Return (x, y) of the center of cell containing provided text 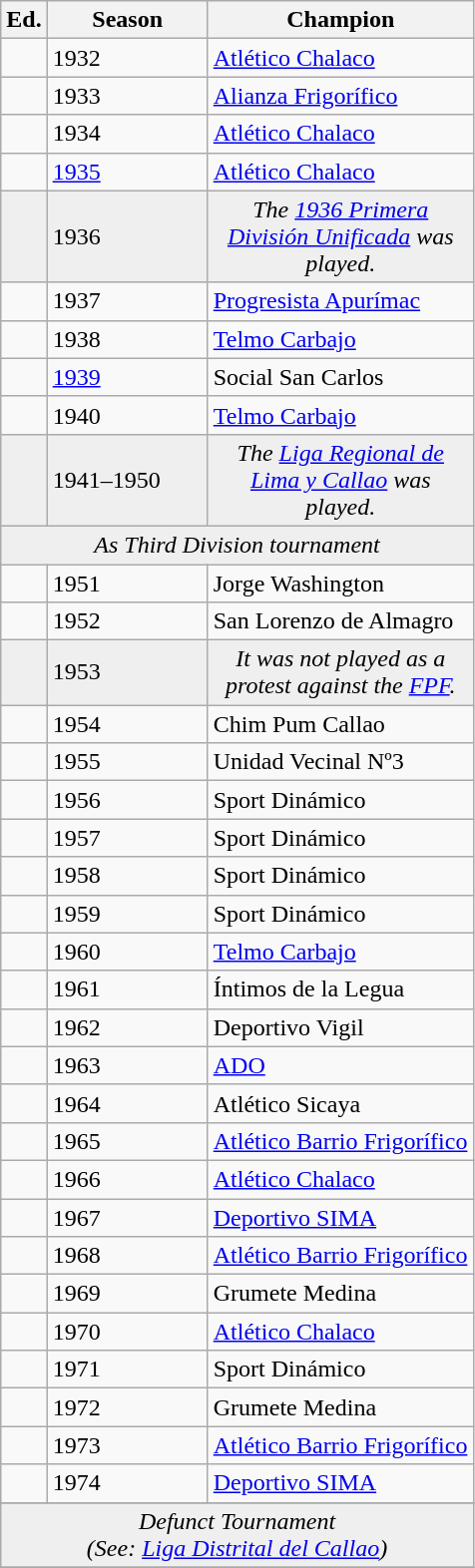
1969 (128, 1294)
Alianza Frigorífico (340, 96)
1936 (128, 236)
1963 (128, 1065)
1968 (128, 1256)
Social San Carlos (340, 377)
1951 (128, 584)
1956 (128, 800)
The 1936 Primera División Unificada was played. (340, 236)
Jorge Washington (340, 584)
1967 (128, 1218)
1958 (128, 876)
1961 (128, 989)
1955 (128, 762)
1937 (128, 301)
Íntimos de la Legua (340, 989)
Defunct Tournament(See: Liga Distrital del Callao) (237, 1534)
1964 (128, 1103)
1971 (128, 1370)
Deportivo Vigil (340, 1027)
1940 (128, 415)
1932 (128, 58)
1952 (128, 621)
San Lorenzo de Almagro (340, 621)
1959 (128, 914)
Season (128, 20)
Chim Pum Callao (340, 724)
Atlético Sicaya (340, 1103)
1935 (128, 172)
1972 (128, 1407)
Ed. (24, 20)
1970 (128, 1332)
1939 (128, 377)
1941–1950 (128, 480)
Progresista Apurímac (340, 301)
1966 (128, 1179)
1933 (128, 96)
1973 (128, 1445)
ADO (340, 1065)
1974 (128, 1483)
1934 (128, 134)
1938 (128, 339)
The Liga Regional de Lima y Callao was played. (340, 480)
1957 (128, 838)
Unidad Vecinal Nº3 (340, 762)
As Third Division tournament (237, 545)
1953 (128, 672)
1954 (128, 724)
It was not played as a protest against the FPF. (340, 672)
1965 (128, 1141)
Champion (340, 20)
1960 (128, 952)
1962 (128, 1027)
